Find where the given text appears and provide that cell's center as [X, Y] coordinate. 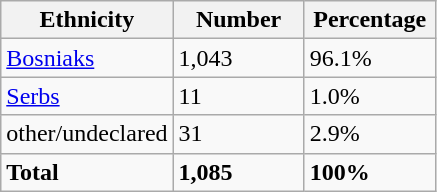
Percentage [370, 20]
11 [238, 96]
1.0% [370, 96]
96.1% [370, 58]
Bosniaks [87, 58]
Total [87, 172]
Serbs [87, 96]
Ethnicity [87, 20]
100% [370, 172]
other/undeclared [87, 134]
1,085 [238, 172]
31 [238, 134]
Number [238, 20]
2.9% [370, 134]
1,043 [238, 58]
